Search for the cell housing the specified text and yield its [X, Y] center coordinate. 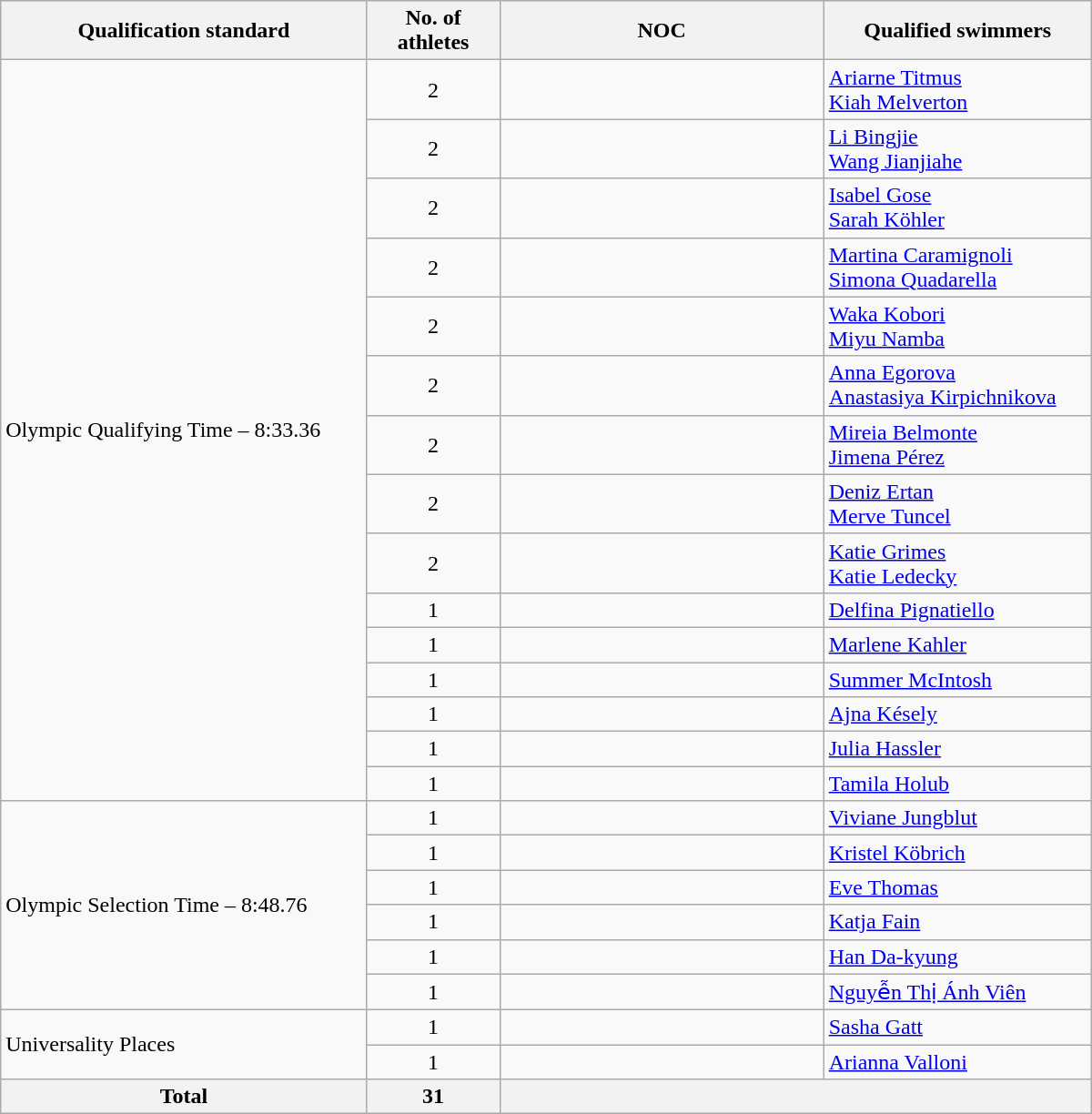
Ajna Késely [957, 714]
Olympic Selection Time – 8:48.76 [184, 906]
Qualified swimmers [957, 31]
Marlene Kahler [957, 644]
NOC [662, 31]
Han Da-kyung [957, 957]
Olympic Qualifying Time – 8:33.36 [184, 430]
Martina CaramignoliSimona Quadarella [957, 268]
Isabel GoseSarah Köhler [957, 208]
31 [433, 1097]
Sasha Gatt [957, 1028]
Mireia BelmonteJimena Pérez [957, 444]
Kristel Köbrich [957, 853]
Katie GrimesKatie Ledecky [957, 562]
Li BingjieWang Jianjiahe [957, 149]
Katja Fain [957, 922]
Tamila Holub [957, 784]
Arianna Valloni [957, 1062]
Viviane Jungblut [957, 818]
Nguyễn Thị Ánh Viên [957, 992]
Ariarne TitmusKiah Melverton [957, 89]
Deniz ErtanMerve Tuncel [957, 504]
Waka KoboriMiyu Namba [957, 326]
Delfina Pignatiello [957, 610]
Universality Places [184, 1045]
Eve Thomas [957, 887]
Julia Hassler [957, 749]
Qualification standard [184, 31]
Total [184, 1097]
Summer McIntosh [957, 680]
No. of athletes [433, 31]
Anna EgorovaAnastasiya Kirpichnikova [957, 386]
